For the text-containing cell, return its midpoint in (X, Y) coordinate format. 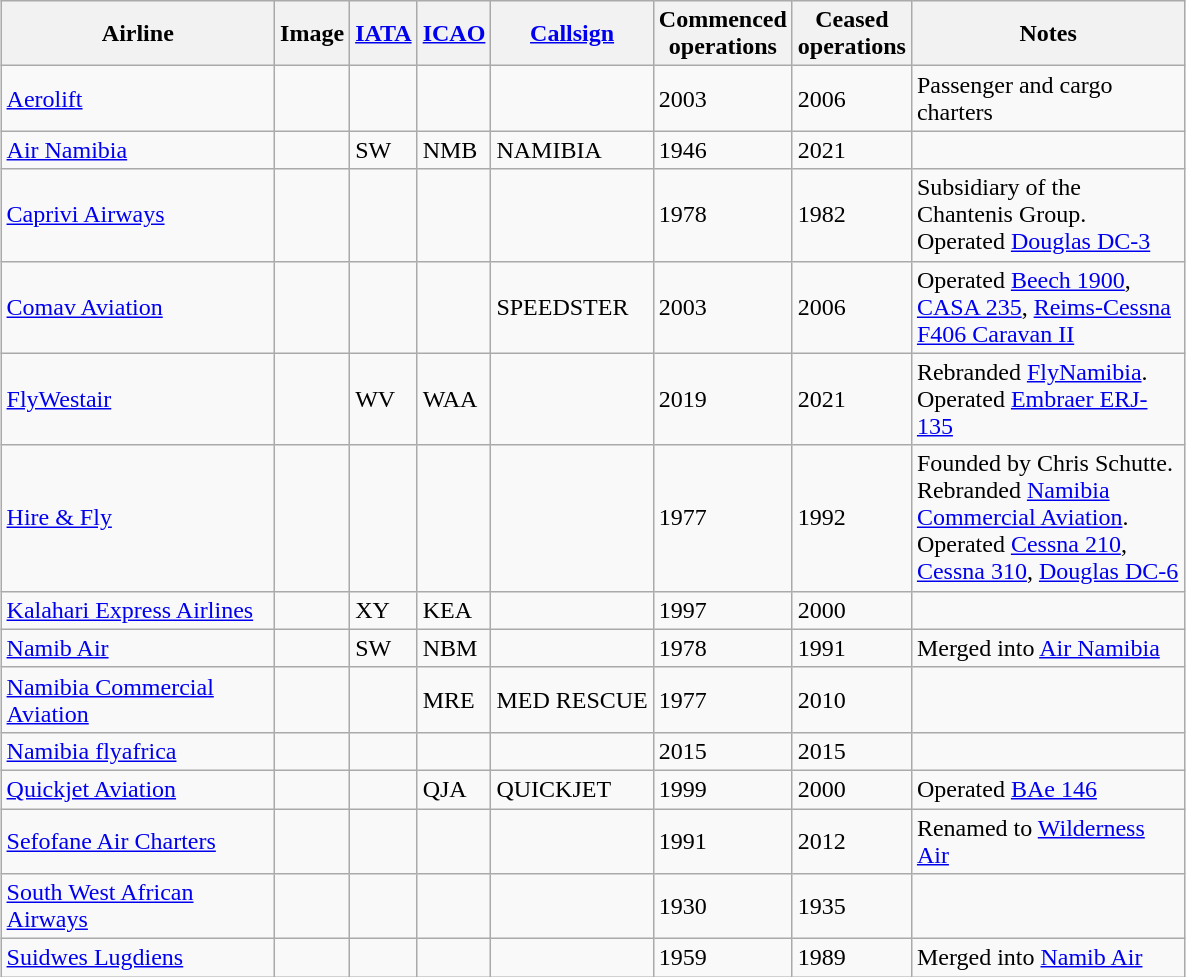
Merged into Namib Air (1048, 958)
NAMIBIA (572, 150)
Subsidiary of the Chantenis Group. Operated Douglas DC-3 (1048, 215)
2010 (852, 700)
KEA (454, 610)
ICAO (454, 34)
1959 (722, 958)
MED RESCUE (572, 700)
2019 (722, 399)
Renamed to Wilderness Air (1048, 840)
Rebranded FlyNamibia. Operated Embraer ERJ-135 (1048, 399)
WV (384, 399)
Operated BAe 146 (1048, 789)
FlyWestair (138, 399)
Notes (1048, 34)
Passenger and cargo charters (1048, 98)
IATA (384, 34)
Ceasedoperations (852, 34)
Operated Beech 1900, CASA 235, Reims-Cessna F406 Caravan II (1048, 307)
Namibia flyafrica (138, 751)
NBM (454, 648)
QJA (454, 789)
SPEEDSTER (572, 307)
1982 (852, 215)
Merged into Air Namibia (1048, 648)
Airline (138, 34)
Founded by Chris Schutte. Rebranded Namibia Commercial Aviation. Operated Cessna 210, Cessna 310, Douglas DC-6 (1048, 518)
1935 (852, 906)
1946 (722, 150)
Caprivi Airways (138, 215)
2012 (852, 840)
Image (312, 34)
Air Namibia (138, 150)
QUICKJET (572, 789)
Suidwes Lugdiens (138, 958)
Aerolift (138, 98)
1992 (852, 518)
Comav Aviation (138, 307)
1997 (722, 610)
NMB (454, 150)
Namibia Commercial Aviation (138, 700)
XY (384, 610)
Hire & Fly (138, 518)
South West African Airways (138, 906)
Sefofane Air Charters (138, 840)
1999 (722, 789)
1989 (852, 958)
1930 (722, 906)
Namib Air (138, 648)
Kalahari Express Airlines (138, 610)
Quickjet Aviation (138, 789)
Commencedoperations (722, 34)
Callsign (572, 34)
WAA (454, 399)
MRE (454, 700)
